Detect which cell encompasses the target text, then output its (x, y) center coordinate. 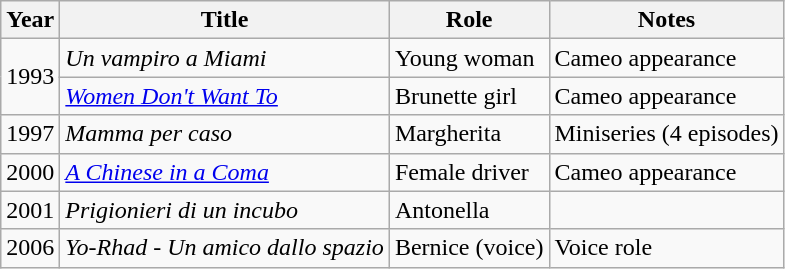
Voice role (666, 248)
Title (225, 20)
Female driver (469, 172)
2001 (30, 210)
1993 (30, 77)
Women Don't Want To (225, 96)
Antonella (469, 210)
Miniseries (4 episodes) (666, 134)
Role (469, 20)
Young woman (469, 58)
Notes (666, 20)
Margherita (469, 134)
Brunette girl (469, 96)
Un vampiro a Miami (225, 58)
Prigionieri di un incubo (225, 210)
Year (30, 20)
1997 (30, 134)
Bernice (voice) (469, 248)
2000 (30, 172)
2006 (30, 248)
Yo-Rhad - Un amico dallo spazio (225, 248)
Mamma per caso (225, 134)
A Chinese in a Coma (225, 172)
